Provide the [x, y] coordinate of the cell's center where the given text is located.  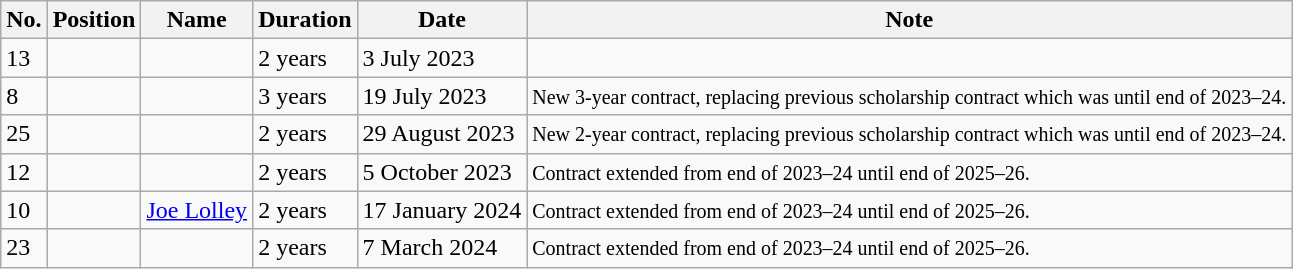
New 2-year contract, replacing previous scholarship contract which was until end of 2023–24. [910, 134]
25 [24, 134]
Duration [305, 20]
New 3-year contract, replacing previous scholarship contract which was until end of 2023–24. [910, 96]
7 March 2024 [442, 248]
13 [24, 58]
23 [24, 248]
No. [24, 20]
19 July 2023 [442, 96]
Position [94, 20]
10 [24, 210]
12 [24, 172]
3 July 2023 [442, 58]
Joe Lolley [197, 210]
Note [910, 20]
3 years [305, 96]
Date [442, 20]
5 October 2023 [442, 172]
29 August 2023 [442, 134]
Name [197, 20]
17 January 2024 [442, 210]
8 [24, 96]
